Determine the (x, y) coordinate at the center of the cell enclosing the given text.  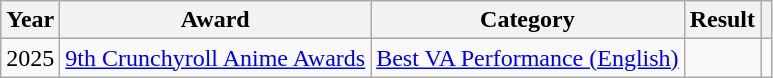
Category (528, 20)
9th Crunchyroll Anime Awards (216, 58)
Result (722, 20)
Best VA Performance (English) (528, 58)
Year (30, 20)
Award (216, 20)
2025 (30, 58)
